Return the (X, Y) coordinate for the center point of the cell that contains the specified text.  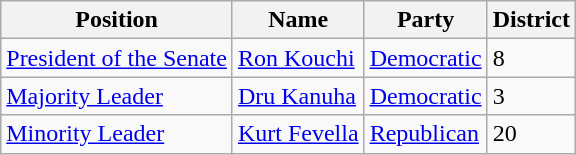
8 (531, 58)
Republican (426, 134)
District (531, 20)
Majority Leader (117, 96)
President of the Senate (117, 58)
20 (531, 134)
Position (117, 20)
Minority Leader (117, 134)
Party (426, 20)
Kurt Fevella (298, 134)
3 (531, 96)
Name (298, 20)
Ron Kouchi (298, 58)
Dru Kanuha (298, 96)
